Provide the [x, y] coordinate of the cell's center where the given text is located.  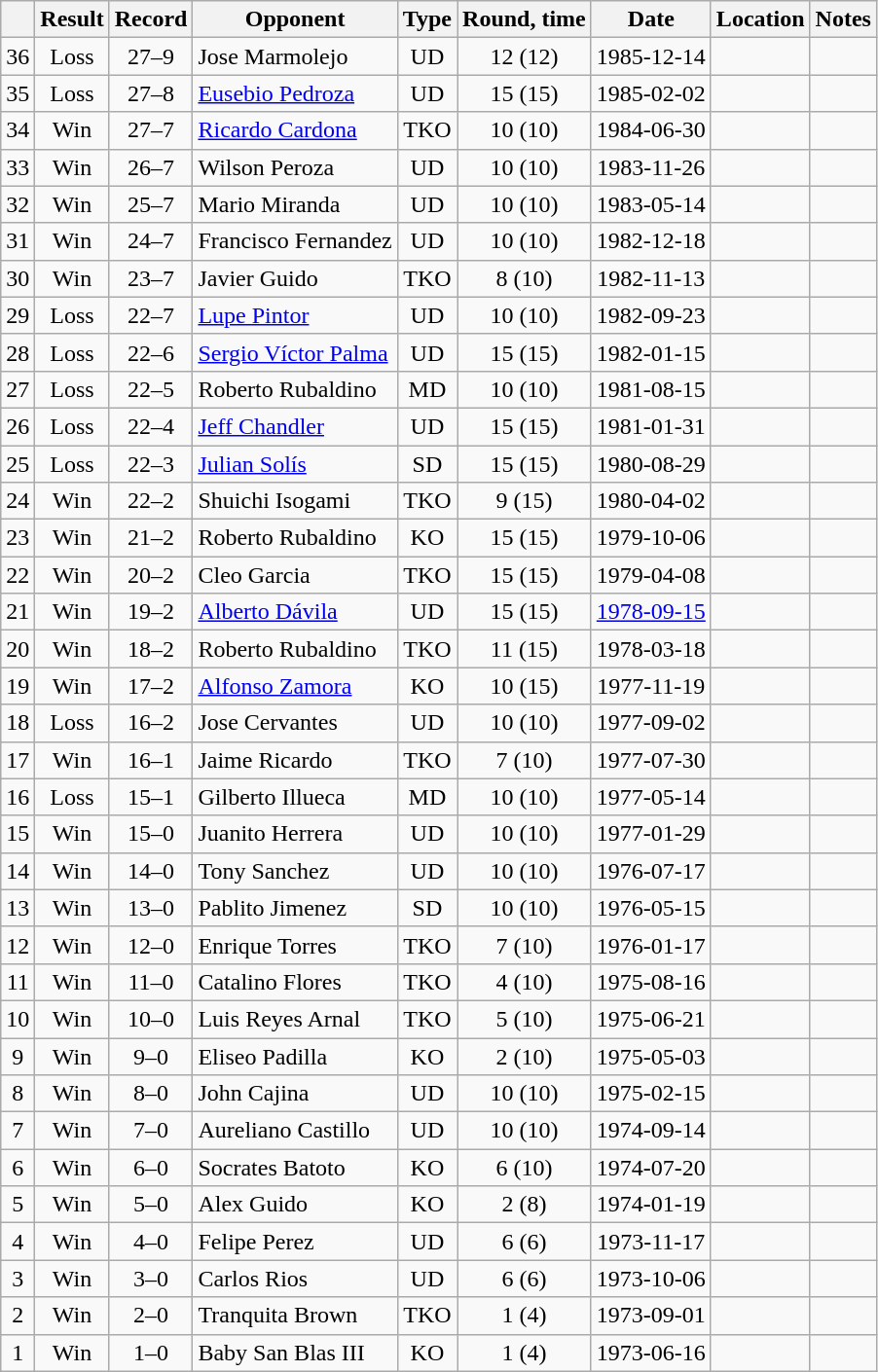
22–2 [151, 501]
27–9 [151, 56]
27–8 [151, 93]
1975-02-15 [650, 1094]
15–1 [151, 797]
1973-11-17 [650, 1242]
Eusebio Pedroza [295, 93]
1974-09-14 [650, 1131]
Enrique Torres [295, 945]
Round, time [525, 19]
1979-04-08 [650, 575]
5–0 [151, 1205]
19–2 [151, 612]
2 (10) [525, 1056]
6 (10) [525, 1168]
Catalino Flores [295, 982]
1980-04-02 [650, 501]
15–0 [151, 834]
1976-05-15 [650, 908]
Francisco Fernandez [295, 241]
22 [18, 575]
Julian Solís [295, 464]
1983-11-26 [650, 167]
1977-01-29 [650, 834]
1978-09-15 [650, 612]
Tony Sanchez [295, 871]
Juanito Herrera [295, 834]
13 [18, 908]
Socrates Batoto [295, 1168]
Ricardo Cardona [295, 130]
3 [18, 1279]
10 (15) [525, 686]
Eliseo Padilla [295, 1056]
6 [18, 1168]
7–0 [151, 1131]
1983-05-14 [650, 204]
35 [18, 93]
25–7 [151, 204]
Alberto Dávila [295, 612]
9 (15) [525, 501]
Opponent [295, 19]
1976-07-17 [650, 871]
Result [72, 19]
14–0 [151, 871]
Location [760, 19]
29 [18, 315]
26 [18, 426]
17–2 [151, 686]
1985-02-02 [650, 93]
Wilson Peroza [295, 167]
24 [18, 501]
28 [18, 352]
31 [18, 241]
5 [18, 1205]
Sergio Víctor Palma [295, 352]
Lupe Pintor [295, 315]
10 [18, 1019]
18–2 [151, 649]
12 [18, 945]
16 [18, 797]
21–2 [151, 538]
Date [650, 19]
1982-09-23 [650, 315]
25 [18, 464]
Alfonso Zamora [295, 686]
1982-11-13 [650, 278]
22–7 [151, 315]
Jose Cervantes [295, 723]
Cleo Garcia [295, 575]
1978-03-18 [650, 649]
1981-08-15 [650, 389]
12–0 [151, 945]
1975-06-21 [650, 1019]
27 [18, 389]
27–7 [151, 130]
22–6 [151, 352]
11 [18, 982]
1973-06-16 [650, 1353]
16–1 [151, 760]
22–4 [151, 426]
7 [18, 1131]
Carlos Rios [295, 1279]
Gilberto Illueca [295, 797]
Mario Miranda [295, 204]
4 (10) [525, 982]
5 (10) [525, 1019]
16–2 [151, 723]
22–5 [151, 389]
Jose Marmolejo [295, 56]
Type [426, 19]
Pablito Jimenez [295, 908]
1981-01-31 [650, 426]
15 [18, 834]
2 (8) [525, 1205]
36 [18, 56]
1 [18, 1353]
6–0 [151, 1168]
Jaime Ricardo [295, 760]
1982-12-18 [650, 241]
1977-07-30 [650, 760]
20 [18, 649]
34 [18, 130]
1980-08-29 [650, 464]
8 (10) [525, 278]
23–7 [151, 278]
1977-11-19 [650, 686]
3–0 [151, 1279]
2 [18, 1316]
20–2 [151, 575]
23 [18, 538]
Felipe Perez [295, 1242]
26–7 [151, 167]
14 [18, 871]
8–0 [151, 1094]
18 [18, 723]
8 [18, 1094]
1973-10-06 [650, 1279]
Tranquita Brown [295, 1316]
Shuichi Isogami [295, 501]
4 [18, 1242]
21 [18, 612]
1974-07-20 [650, 1168]
1973-09-01 [650, 1316]
1975-05-03 [650, 1056]
John Cajina [295, 1094]
Alex Guido [295, 1205]
1975-08-16 [650, 982]
10–0 [151, 1019]
1976-01-17 [650, 945]
Record [151, 19]
1974-01-19 [650, 1205]
1984-06-30 [650, 130]
Baby San Blas III [295, 1353]
2–0 [151, 1316]
17 [18, 760]
9 [18, 1056]
1982-01-15 [650, 352]
1977-05-14 [650, 797]
12 (12) [525, 56]
33 [18, 167]
30 [18, 278]
Luis Reyes Arnal [295, 1019]
Aureliano Castillo [295, 1131]
Javier Guido [295, 278]
19 [18, 686]
13–0 [151, 908]
11 (15) [525, 649]
32 [18, 204]
9–0 [151, 1056]
Jeff Chandler [295, 426]
22–3 [151, 464]
4–0 [151, 1242]
1977-09-02 [650, 723]
1985-12-14 [650, 56]
Notes [843, 19]
11–0 [151, 982]
1979-10-06 [650, 538]
1–0 [151, 1353]
24–7 [151, 241]
